From the cell containing the given text, extract its center point as (x, y) coordinate. 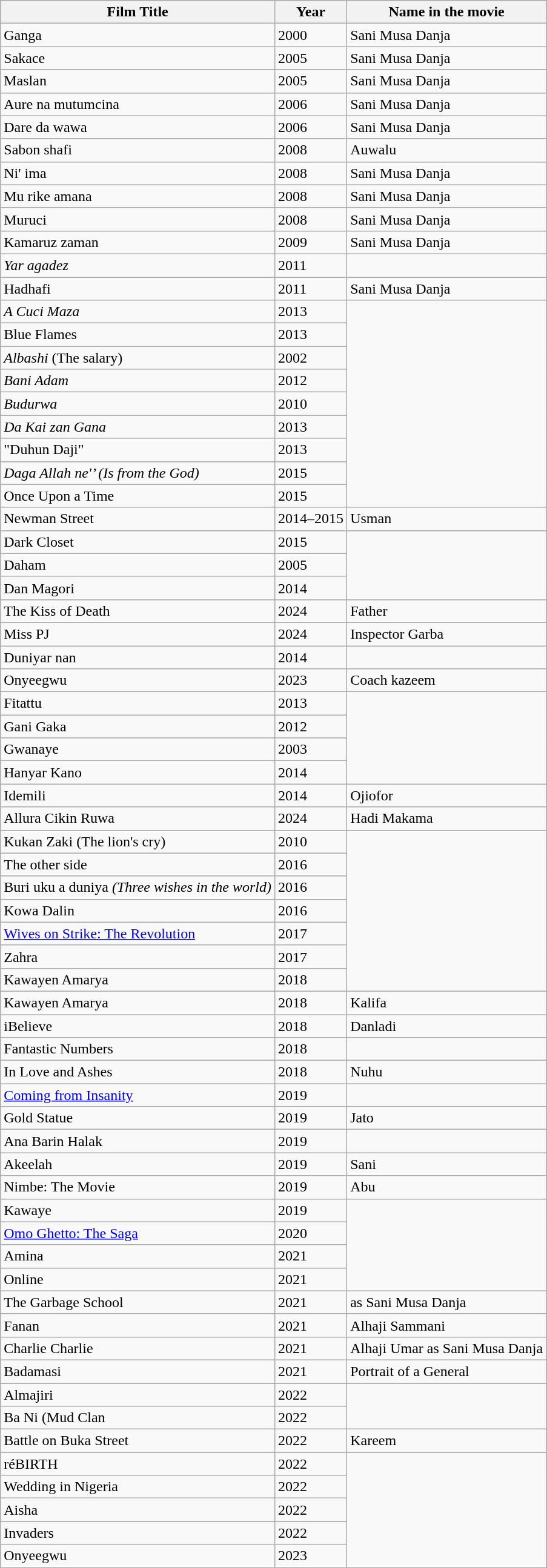
Yar agadez (138, 265)
Newman Street (138, 519)
Amina (138, 1256)
Fanan (138, 1325)
réBIRTH (138, 1464)
Gani Gaka (138, 726)
Zahra (138, 957)
Father (447, 611)
Dan Magori (138, 588)
Ana Barin Halak (138, 1141)
Battle on Buka Street (138, 1441)
Danladi (447, 1026)
Gwanaye (138, 749)
Da Kai zan Gana (138, 427)
Kukan Zaki (The lion's cry) (138, 842)
Jato (447, 1118)
Online (138, 1279)
Hadhafi (138, 289)
2003 (311, 749)
Ba Ni (Mud Clan (138, 1418)
Daham (138, 565)
Wedding in Nigeria (138, 1487)
Buri uku a duniya (Three wishes in the world) (138, 888)
2020 (311, 1233)
Invaders (138, 1533)
Allura Cikin Ruwa (138, 819)
Ganga (138, 35)
Kowa Dalin (138, 911)
Kalifa (447, 1003)
Budurwa (138, 404)
Sani (447, 1164)
Charlie Charlie (138, 1348)
Wives on Strike: The Revolution (138, 934)
Miss PJ (138, 634)
Year (311, 12)
Gold Statue (138, 1118)
2002 (311, 358)
iBelieve (138, 1026)
The Garbage School (138, 1302)
Idemili (138, 796)
Alhaji Sammani (447, 1325)
Albashi (The salary) (138, 358)
Mu rike amana (138, 196)
Aisha (138, 1510)
Once Upon a Time (138, 496)
Coming from Insanity (138, 1095)
Inspector Garba (447, 634)
Hadi Makama (447, 819)
Film Title (138, 12)
Daga Allah ne'’ (Is from the God) (138, 473)
The other side (138, 865)
Kawaye (138, 1210)
Nimbe: The Movie (138, 1187)
The Kiss of Death (138, 611)
Coach kazeem (447, 680)
2009 (311, 242)
Nuhu (447, 1072)
Omo Ghetto: The Saga (138, 1233)
Maslan (138, 81)
Sakace (138, 58)
Badamasi (138, 1371)
Kamaruz zaman (138, 242)
as Sani Musa Danja (447, 1302)
Dark Closet (138, 542)
Duniyar nan (138, 657)
Sabon shafi (138, 150)
Fantastic Numbers (138, 1049)
Portrait of a General (447, 1371)
2014–2015 (311, 519)
Ni' ima (138, 173)
Akeelah (138, 1164)
Kareem (447, 1441)
Bani Adam (138, 381)
Abu (447, 1187)
A Cuci Maza (138, 312)
2000 (311, 35)
Hanyar Kano (138, 772)
Ojiofor (447, 796)
Dare da wawa (138, 127)
Auwalu (447, 150)
Aure na mutumcina (138, 104)
Almajiri (138, 1394)
Alhaji Umar as Sani Musa Danja (447, 1348)
Fitattu (138, 703)
Usman (447, 519)
In Love and Ashes (138, 1072)
Blue Flames (138, 335)
Name in the movie (447, 12)
Muruci (138, 219)
"Duhun Daji" (138, 450)
